Provide the (X, Y) coordinate of the cell's center where the given text is located.  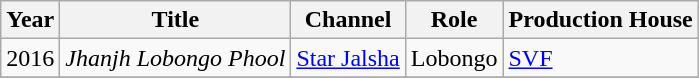
Jhanjh Lobongo Phool (176, 58)
Role (454, 20)
Year (30, 20)
Channel (348, 20)
2016 (30, 58)
Title (176, 20)
Production House (600, 20)
Star Jalsha (348, 58)
SVF (600, 58)
Lobongo (454, 58)
